Provide the [x, y] coordinate of the cell's center where the given text is located.  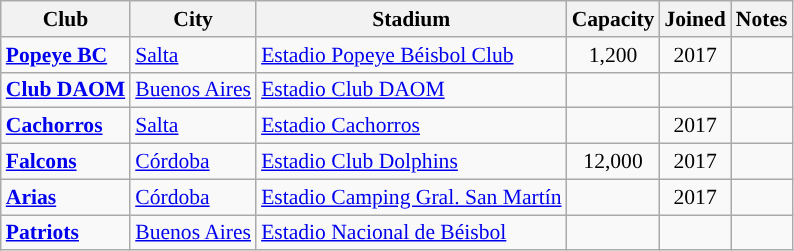
Cachorros [66, 126]
Joined [694, 19]
City [193, 19]
Club DAOM [66, 90]
Stadium [411, 19]
Estadio Cachorros [411, 126]
1,200 [614, 55]
Arias [66, 197]
Patriots [66, 233]
Notes [762, 19]
Estadio Nacional de Béisbol [411, 233]
Capacity [614, 19]
Estadio Camping Gral. San Martín [411, 197]
Falcons [66, 162]
Estadio Club Dolphins [411, 162]
12,000 [614, 162]
Club [66, 19]
Estadio Popeye Béisbol Club [411, 55]
Popeye BC [66, 55]
Estadio Club DAOM [411, 90]
